Locate the cell with the specified text and output its (X, Y) center coordinate. 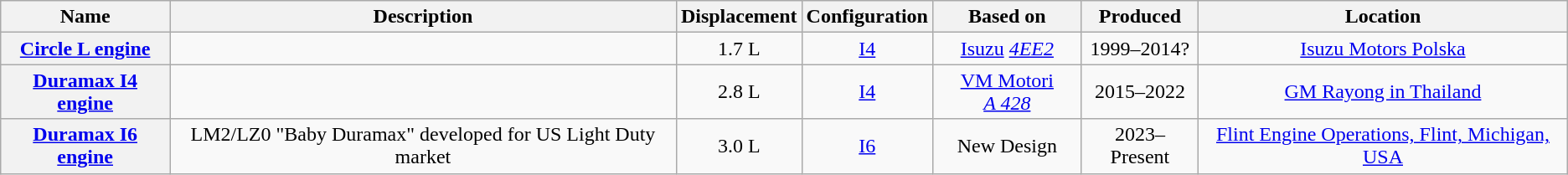
Produced (1140, 17)
Displacement (739, 17)
Description (424, 17)
Name (85, 17)
Isuzu 4EE2 (1007, 49)
I6 (867, 146)
Based on (1007, 17)
Duramax I4 engine (85, 92)
2.8 L (739, 92)
Flint Engine Operations, Flint, Michigan, USA (1384, 146)
3.0 L (739, 146)
2015–2022 (1140, 92)
Duramax I6 engine (85, 146)
Configuration (867, 17)
VM Motori A 428 (1007, 92)
2023–Present (1140, 146)
LM2/LZ0 "Baby Duramax" developed for US Light Duty market (424, 146)
Location (1384, 17)
Isuzu Motors Polska (1384, 49)
1999–2014? (1140, 49)
Circle L engine (85, 49)
1.7 L (739, 49)
New Design (1007, 146)
GM Rayong in Thailand (1384, 92)
